Return (x, y) of the center of cell containing provided text 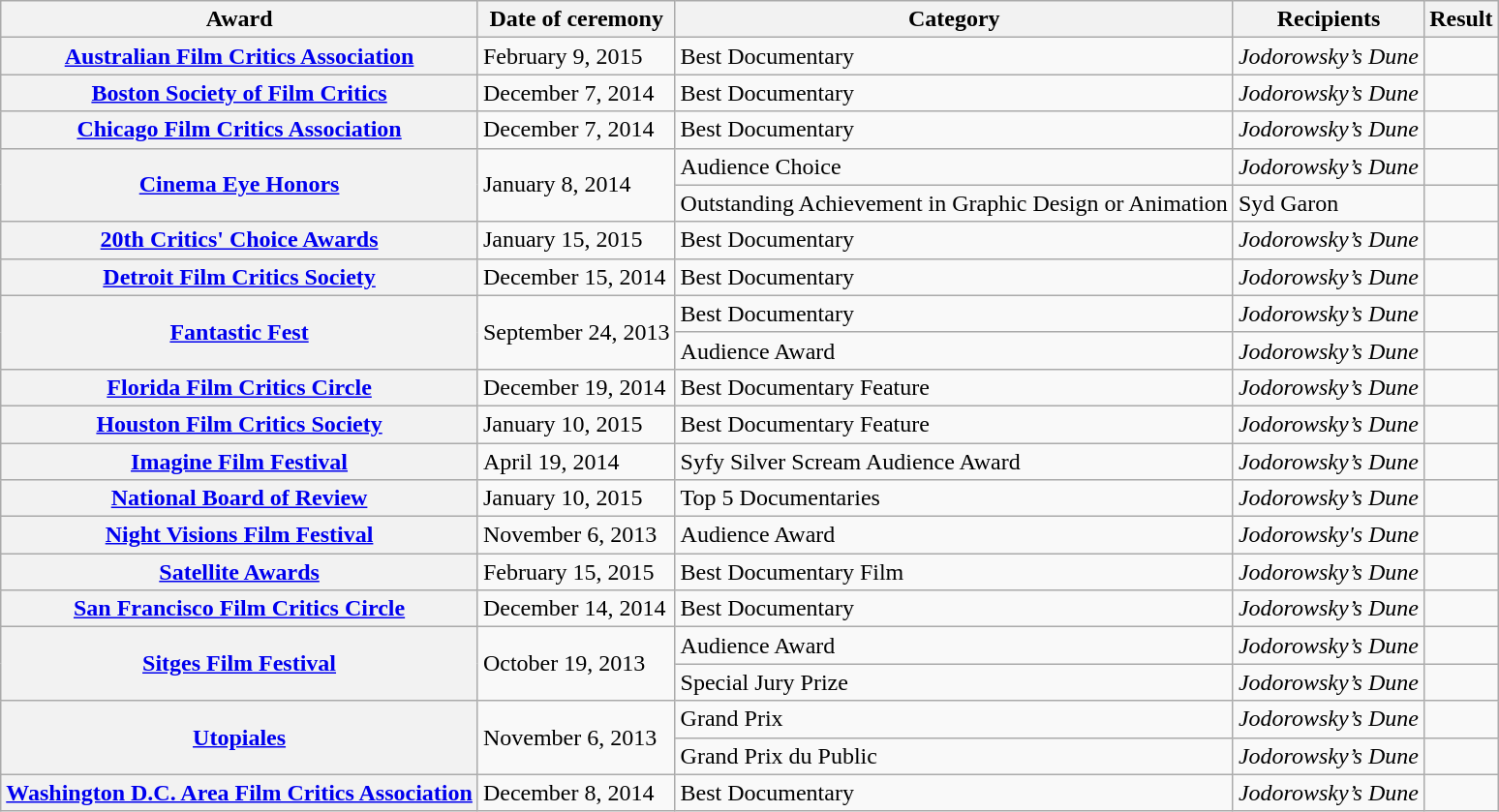
Award (240, 19)
December 8, 2014 (576, 793)
Top 5 Documentaries (954, 498)
Houston Film Critics Society (240, 424)
Florida Film Critics Circle (240, 387)
Syfy Silver Scream Audience Award (954, 462)
San Francisco Film Critics Circle (240, 609)
Chicago Film Critics Association (240, 130)
December 14, 2014 (576, 609)
Night Visions Film Festival (240, 535)
Special Jury Prize (954, 682)
Detroit Film Critics Society (240, 277)
December 19, 2014 (576, 387)
October 19, 2013 (576, 664)
Category (954, 19)
Utopiales (240, 737)
Grand Prix du Public (954, 756)
Result (1461, 19)
Imagine Film Festival (240, 462)
Washington D.C. Area Film Critics Association (240, 793)
February 9, 2015 (576, 56)
Satellite Awards (240, 572)
April 19, 2014 (576, 462)
Syd Garon (1329, 203)
January 8, 2014 (576, 185)
20th Critics' Choice Awards (240, 240)
Recipients (1329, 19)
Sitges Film Festival (240, 664)
December 15, 2014 (576, 277)
January 15, 2015 (576, 240)
Best Documentary Film (954, 572)
September 24, 2013 (576, 332)
Date of ceremony (576, 19)
Boston Society of Film Critics (240, 93)
Cinema Eye Honors (240, 185)
February 15, 2015 (576, 572)
Outstanding Achievement in Graphic Design or Animation (954, 203)
Audience Choice (954, 166)
Jodorowsky's Dune (1329, 535)
National Board of Review (240, 498)
Grand Prix (954, 719)
Fantastic Fest (240, 332)
Australian Film Critics Association (240, 56)
